Determine the [x, y] coordinate at the center of the cell enclosing the given text.  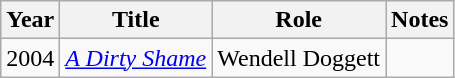
Wendell Doggett [299, 58]
Year [30, 20]
A Dirty Shame [136, 58]
Notes [420, 20]
Role [299, 20]
Title [136, 20]
2004 [30, 58]
